Locate the cell with the specified text and output its [X, Y] center coordinate. 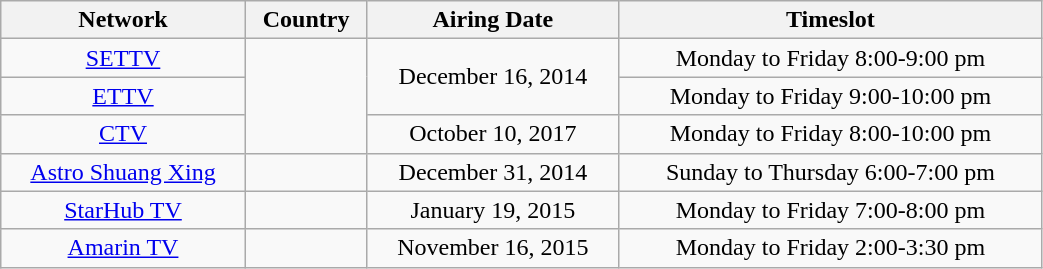
Amarin TV [123, 248]
Airing Date [493, 20]
Monday to Friday 9:00-10:00 pm [830, 96]
Monday to Friday 8:00-9:00 pm [830, 58]
Country [306, 20]
CTV [123, 134]
December 16, 2014 [493, 77]
StarHub TV [123, 210]
SETTV [123, 58]
January 19, 2015 [493, 210]
Timeslot [830, 20]
Astro Shuang Xing [123, 172]
November 16, 2015 [493, 248]
October 10, 2017 [493, 134]
Network [123, 20]
ETTV [123, 96]
Sunday to Thursday 6:00-7:00 pm [830, 172]
Monday to Friday 2:00-3:30 pm [830, 248]
Monday to Friday 7:00-8:00 pm [830, 210]
December 31, 2014 [493, 172]
Monday to Friday 8:00-10:00 pm [830, 134]
